For the text-containing cell, return its midpoint in (X, Y) coordinate format. 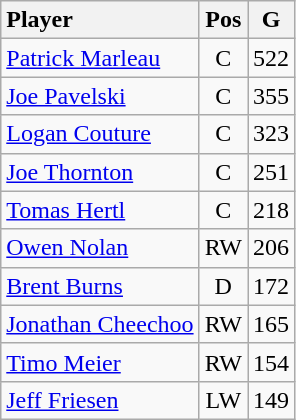
149 (272, 400)
154 (272, 362)
Joe Pavelski (100, 96)
Tomas Hertl (100, 210)
Player (100, 20)
Pos (223, 20)
Jeff Friesen (100, 400)
LW (223, 400)
Patrick Marleau (100, 58)
251 (272, 172)
218 (272, 210)
522 (272, 58)
172 (272, 286)
355 (272, 96)
Logan Couture (100, 134)
Jonathan Cheechoo (100, 324)
165 (272, 324)
Brent Burns (100, 286)
D (223, 286)
Joe Thornton (100, 172)
Timo Meier (100, 362)
G (272, 20)
323 (272, 134)
Owen Nolan (100, 248)
206 (272, 248)
